Pinpoint the cell where the given text exists, returning its [x, y] midpoint coordinate. 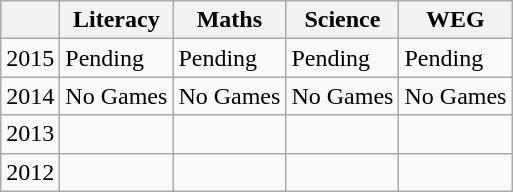
2013 [30, 134]
2014 [30, 96]
2015 [30, 58]
WEG [456, 20]
Science [342, 20]
2012 [30, 172]
Literacy [116, 20]
Maths [230, 20]
